Detect which cell encompasses the target text, then output its [X, Y] center coordinate. 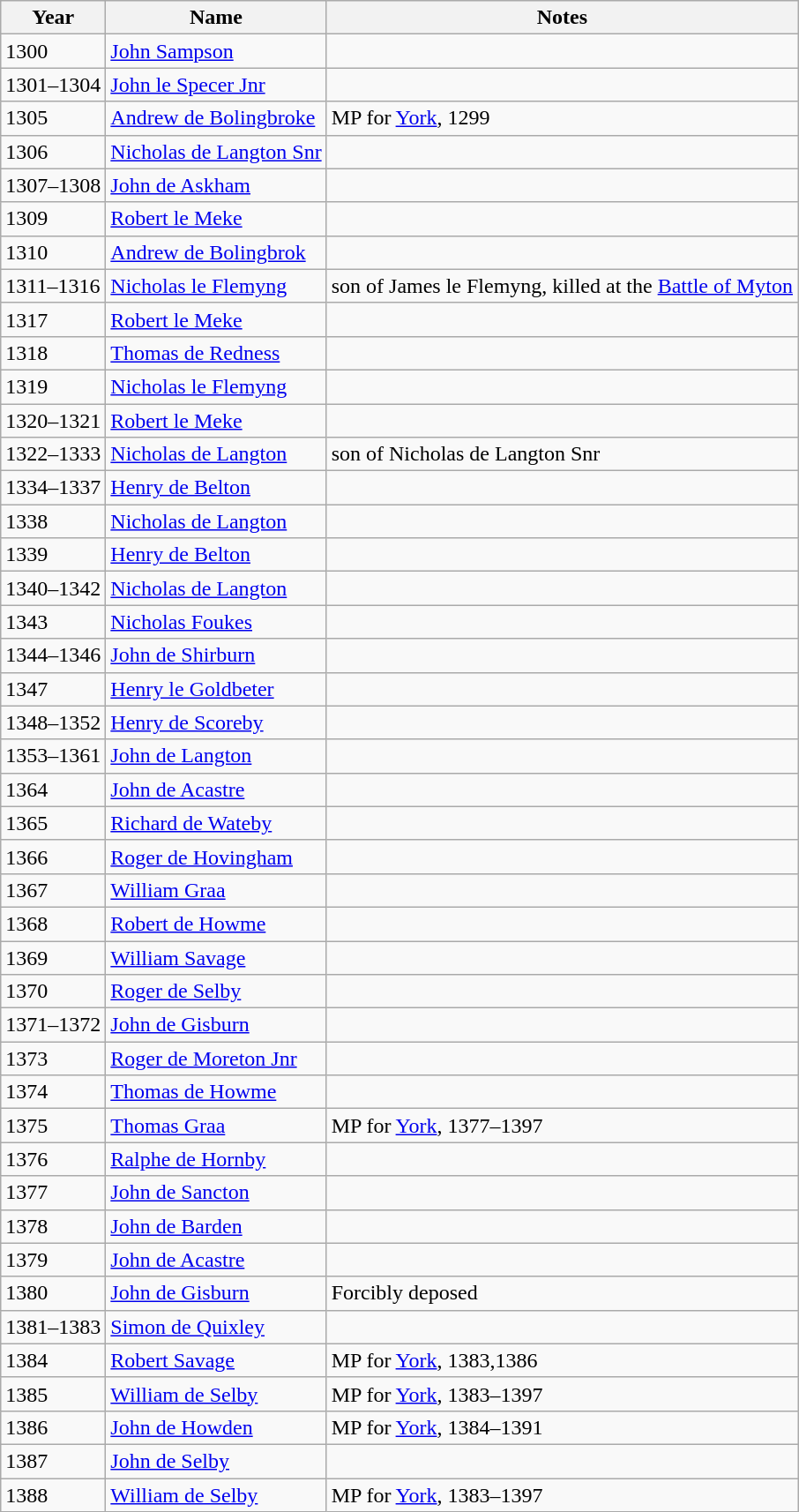
1300 [53, 51]
1310 [53, 252]
1377 [53, 1193]
MP for York, 1383,1386 [562, 1360]
1348–1352 [53, 722]
1386 [53, 1427]
Andrew de Bolingbroke [216, 118]
John de Askham [216, 185]
1322–1333 [53, 454]
Name [216, 18]
Roger de Hovingham [216, 857]
1366 [53, 857]
1339 [53, 555]
John de Sancton [216, 1193]
Nicholas Foukes [216, 622]
1376 [53, 1159]
Richard de Wateby [216, 823]
William Savage [216, 957]
John de Howden [216, 1427]
1364 [53, 790]
1370 [53, 992]
1378 [53, 1226]
1317 [53, 319]
1379 [53, 1260]
1311–1316 [53, 286]
John le Specer Jnr [216, 85]
Notes [562, 18]
Thomas Graa [216, 1126]
1340–1342 [53, 588]
1380 [53, 1293]
Robert de Howme [216, 924]
1318 [53, 353]
1305 [53, 118]
son of James le Flemyng, killed at the Battle of Myton [562, 286]
Henry le Goldbeter [216, 689]
MP for York, 1384–1391 [562, 1427]
Andrew de Bolingbrok [216, 252]
Year [53, 18]
John de Barden [216, 1226]
John de Shirburn [216, 655]
1375 [53, 1126]
John de Selby [216, 1461]
1388 [53, 1495]
John Sampson [216, 51]
1365 [53, 823]
Ralphe de Hornby [216, 1159]
Thomas de Redness [216, 353]
1373 [53, 1059]
1374 [53, 1092]
1347 [53, 689]
Forcibly deposed [562, 1293]
1371–1372 [53, 1025]
1309 [53, 219]
John de Langton [216, 756]
1306 [53, 152]
Henry de Scoreby [216, 722]
Thomas de Howme [216, 1092]
son of Nicholas de Langton Snr [562, 454]
Robert Savage [216, 1360]
1301–1304 [53, 85]
1387 [53, 1461]
Simon de Quixley [216, 1327]
1385 [53, 1394]
1343 [53, 622]
1367 [53, 890]
MP for York, 1377–1397 [562, 1126]
1338 [53, 521]
1384 [53, 1360]
Roger de Moreton Jnr [216, 1059]
William Graa [216, 890]
1320–1321 [53, 421]
1369 [53, 957]
1307–1308 [53, 185]
1381–1383 [53, 1327]
1368 [53, 924]
MP for York, 1299 [562, 118]
Nicholas de Langton Snr [216, 152]
1344–1346 [53, 655]
1353–1361 [53, 756]
1319 [53, 386]
Roger de Selby [216, 992]
1334–1337 [53, 488]
